For the text-containing cell, return its midpoint in [x, y] coordinate format. 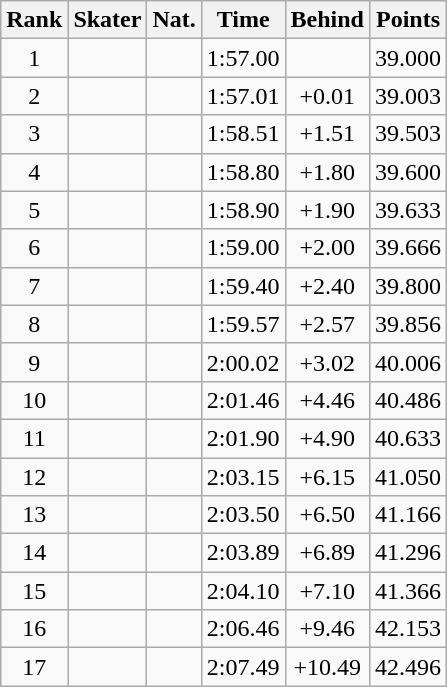
Rank [34, 20]
+4.46 [327, 400]
6 [34, 248]
41.166 [408, 515]
42.153 [408, 629]
15 [34, 591]
39.503 [408, 134]
17 [34, 667]
1:57.00 [243, 58]
1:58.80 [243, 172]
+3.02 [327, 362]
1:58.51 [243, 134]
2:04.10 [243, 591]
1:59.57 [243, 324]
Behind [327, 20]
10 [34, 400]
41.050 [408, 477]
+4.90 [327, 438]
2:01.90 [243, 438]
+6.89 [327, 553]
+2.00 [327, 248]
+10.49 [327, 667]
39.800 [408, 286]
1 [34, 58]
39.666 [408, 248]
39.000 [408, 58]
7 [34, 286]
+1.80 [327, 172]
39.003 [408, 96]
+0.01 [327, 96]
14 [34, 553]
5 [34, 210]
39.600 [408, 172]
1:57.01 [243, 96]
2:06.46 [243, 629]
41.296 [408, 553]
2:07.49 [243, 667]
40.633 [408, 438]
41.366 [408, 591]
2:01.46 [243, 400]
+2.57 [327, 324]
2:03.89 [243, 553]
Time [243, 20]
4 [34, 172]
2:03.50 [243, 515]
39.856 [408, 324]
+7.10 [327, 591]
40.486 [408, 400]
+2.40 [327, 286]
16 [34, 629]
+9.46 [327, 629]
+1.51 [327, 134]
12 [34, 477]
+6.15 [327, 477]
1:58.90 [243, 210]
13 [34, 515]
1:59.00 [243, 248]
8 [34, 324]
+6.50 [327, 515]
39.633 [408, 210]
3 [34, 134]
40.006 [408, 362]
2:03.15 [243, 477]
11 [34, 438]
9 [34, 362]
1:59.40 [243, 286]
Points [408, 20]
2 [34, 96]
2:00.02 [243, 362]
Nat. [174, 20]
+1.90 [327, 210]
Skater [108, 20]
42.496 [408, 667]
